Output the (x, y) coordinate of the center of the cell containing the given text.  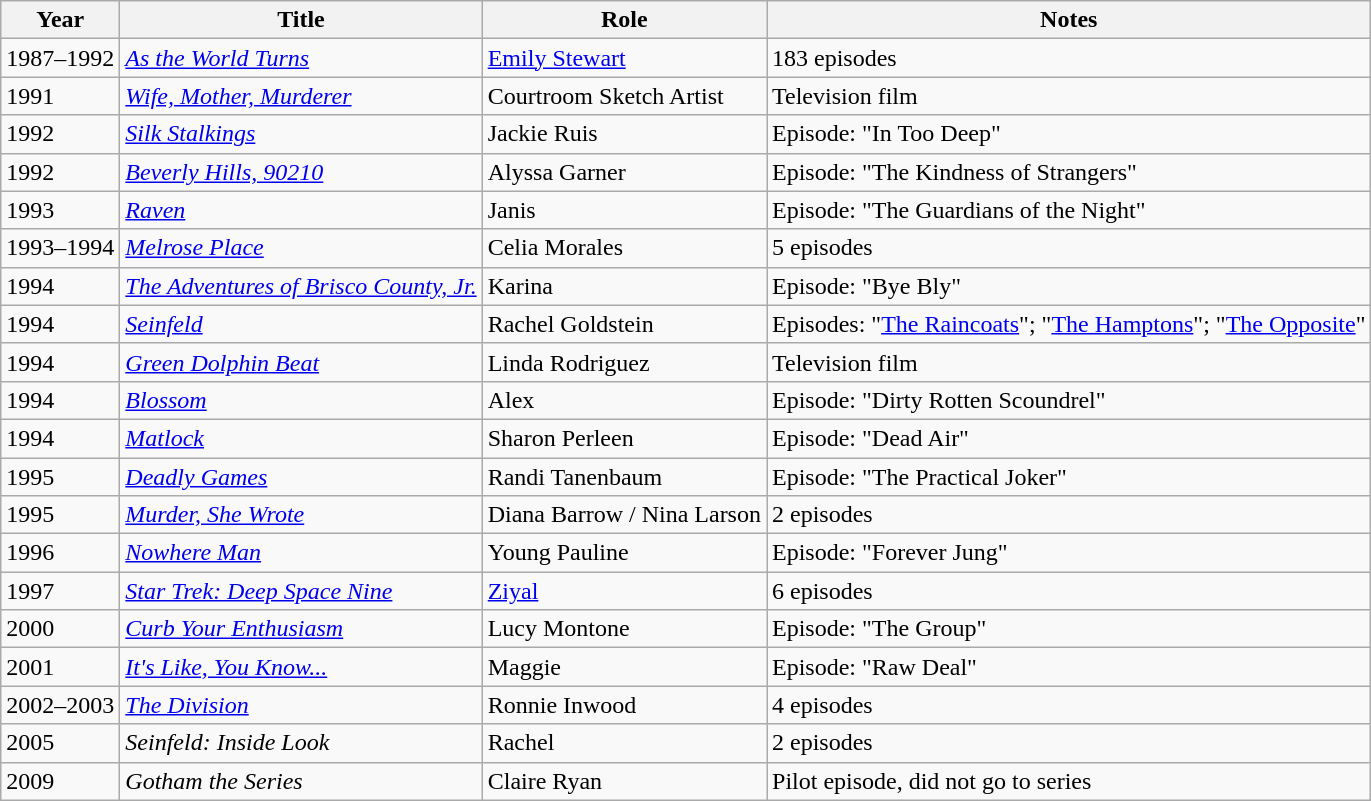
Year (60, 20)
Alex (624, 400)
Ziyal (624, 591)
Episode: "The Group" (1068, 629)
Alyssa Garner (624, 172)
Episode: "In Too Deep" (1068, 134)
Green Dolphin Beat (301, 362)
Celia Morales (624, 248)
Curb Your Enthusiasm (301, 629)
Raven (301, 210)
1987–1992 (60, 58)
183 episodes (1068, 58)
Deadly Games (301, 477)
Claire Ryan (624, 781)
Rachel Goldstein (624, 324)
Maggie (624, 667)
Pilot episode, did not go to series (1068, 781)
Title (301, 20)
Beverly Hills, 90210 (301, 172)
4 episodes (1068, 705)
Linda Rodriguez (624, 362)
1997 (60, 591)
Janis (624, 210)
Diana Barrow / Nina Larson (624, 515)
2002–2003 (60, 705)
Episodes: "The Raincoats"; "The Hamptons"; "The Opposite" (1068, 324)
Seinfeld: Inside Look (301, 743)
2005 (60, 743)
Lucy Montone (624, 629)
Sharon Perleen (624, 438)
As the World Turns (301, 58)
Star Trek: Deep Space Nine (301, 591)
Seinfeld (301, 324)
2000 (60, 629)
Karina (624, 286)
Young Pauline (624, 553)
Episode: "Raw Deal" (1068, 667)
Matlock (301, 438)
Episode: "Dead Air" (1068, 438)
Wife, Mother, Murderer (301, 96)
The Division (301, 705)
1993 (60, 210)
Melrose Place (301, 248)
1991 (60, 96)
Episode: "Forever Jung" (1068, 553)
Blossom (301, 400)
Nowhere Man (301, 553)
Silk Stalkings (301, 134)
It's Like, You Know... (301, 667)
Notes (1068, 20)
The Adventures of Brisco County, Jr. (301, 286)
6 episodes (1068, 591)
Episode: "The Guardians of the Night" (1068, 210)
Murder, She Wrote (301, 515)
Rachel (624, 743)
Ronnie Inwood (624, 705)
1993–1994 (60, 248)
2001 (60, 667)
Gotham the Series (301, 781)
Role (624, 20)
Episode: "The Kindness of Strangers" (1068, 172)
Courtroom Sketch Artist (624, 96)
Episode: "Bye Bly" (1068, 286)
Jackie Ruis (624, 134)
1996 (60, 553)
2009 (60, 781)
Randi Tanenbaum (624, 477)
5 episodes (1068, 248)
Emily Stewart (624, 58)
Episode: "Dirty Rotten Scoundrel" (1068, 400)
Episode: "The Practical Joker" (1068, 477)
